Capture the cell that displays the provided text and extract its (X, Y) central coordinate. 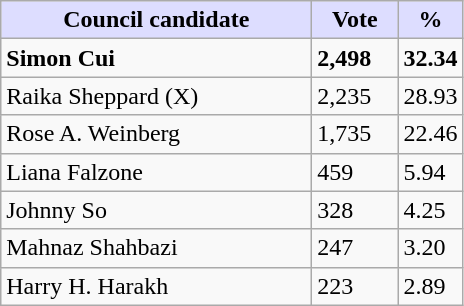
22.46 (430, 134)
Liana Falzone (156, 172)
Rose A. Weinberg (156, 134)
32.34 (430, 58)
1,735 (355, 134)
28.93 (430, 96)
Raika Sheppard (X) (156, 96)
2,235 (355, 96)
4.25 (430, 210)
2.89 (430, 286)
Council candidate (156, 20)
% (430, 20)
Vote (355, 20)
459 (355, 172)
3.20 (430, 248)
Mahnaz Shahbazi (156, 248)
Johnny So (156, 210)
Simon Cui (156, 58)
5.94 (430, 172)
223 (355, 286)
Harry H. Harakh (156, 286)
2,498 (355, 58)
247 (355, 248)
328 (355, 210)
